Locate the cell with the specified text and output its (x, y) center coordinate. 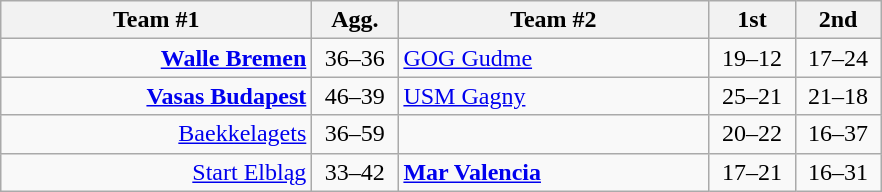
17–24 (838, 58)
GOG Gudme (554, 58)
1st (752, 20)
36–59 (355, 134)
20–22 (752, 134)
33–42 (355, 172)
Baekkelagets (156, 134)
17–21 (752, 172)
16–37 (838, 134)
25–21 (752, 96)
Agg. (355, 20)
16–31 (838, 172)
Start Elbląg (156, 172)
Team #2 (554, 20)
Mar Valencia (554, 172)
46–39 (355, 96)
Walle Bremen (156, 58)
2nd (838, 20)
19–12 (752, 58)
Vasas Budapest (156, 96)
Team #1 (156, 20)
36–36 (355, 58)
21–18 (838, 96)
USM Gagny (554, 96)
